Extract the [X, Y] coordinate from the center of the cell holding the provided text.  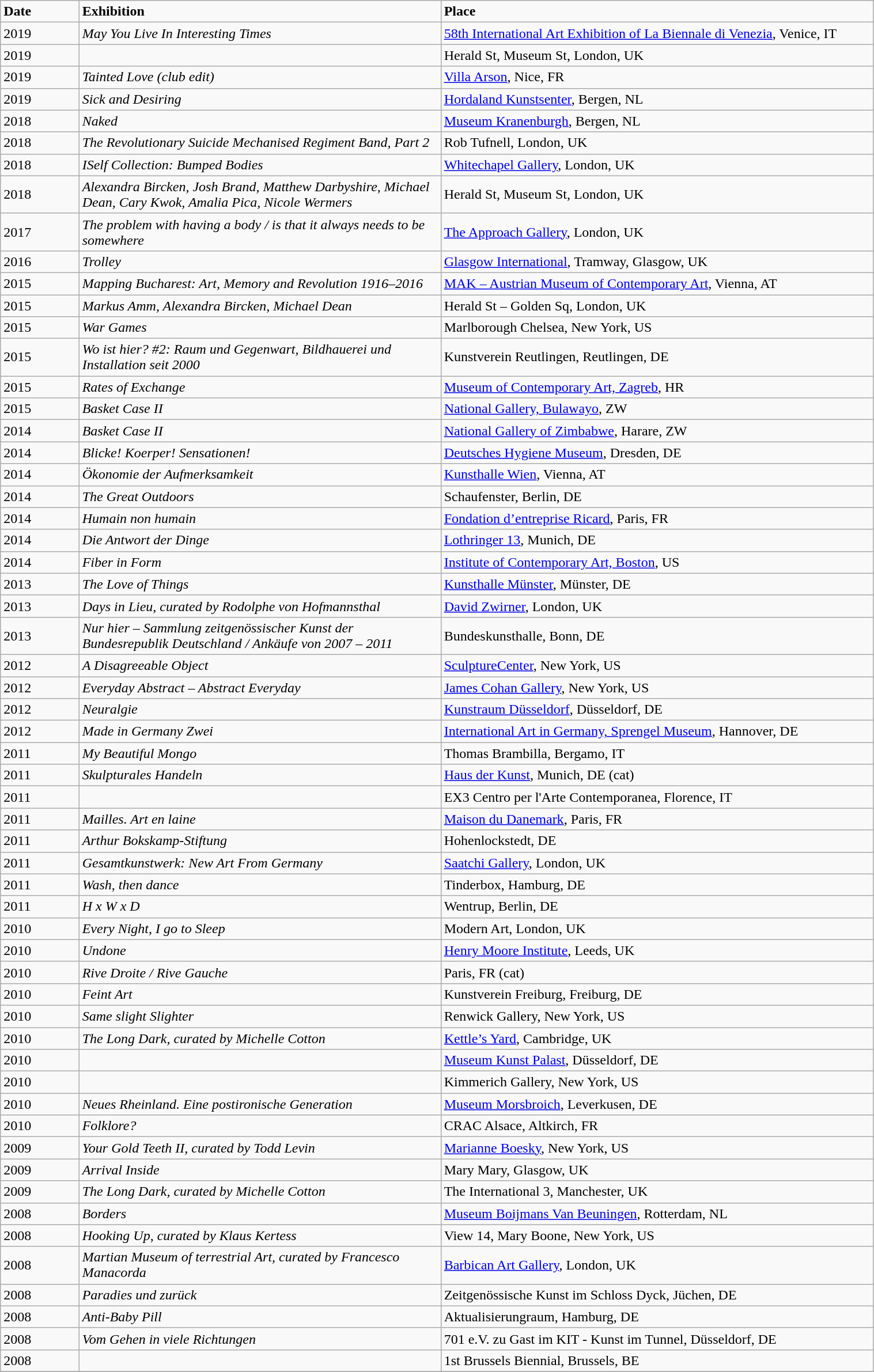
Kimmerich Gallery, New York, US [657, 1082]
Neuralgie [260, 710]
Humain non humain [260, 518]
Mary Mary, Glasgow, UK [657, 1170]
Herald St – Golden Sq, London, UK [657, 306]
Glasgow International, Tramway, Glasgow, UK [657, 261]
Thomas Brambilla, Bergamo, IT [657, 753]
701 e.V. zu Gast im KIT - Kunst im Tunnel, Düsseldorf, DE [657, 1339]
Deutsches Hygiene Museum, Dresden, DE [657, 453]
National Gallery, Bulawayo, ZW [657, 409]
My Beautiful Mongo [260, 753]
Mailles. Art en laine [260, 819]
Whitechapel Gallery, London, UK [657, 165]
Institute of Contemporary Art, Boston, US [657, 562]
Kunstraum Düsseldorf, Düsseldorf, DE [657, 710]
Saatchi Gallery, London, UK [657, 863]
The Love of Things [260, 584]
Arrival Inside [260, 1170]
1st Brussels Biennial, Brussels, BE [657, 1360]
Zeitgenössische Kunst im Schloss Dyck, Jüchen, DE [657, 1295]
Wo ist hier? #2: Raum und Gegenwart, Bildhauerei und Installation seit 2000 [260, 357]
Fiber in Form [260, 562]
International Art in Germany, Sprengel Museum, Hannover, DE [657, 732]
Martian Museum of terrestrial Art, curated by Francesco Manacorda [260, 1265]
Museum of Contemporary Art, Zagreb, HR [657, 387]
The Great Outdoors [260, 497]
Sick and Desiring [260, 99]
Rive Droite / Rive Gauche [260, 972]
Museum Kunst Palast, Düsseldorf, DE [657, 1060]
ISelf Collection: Bumped Bodies [260, 165]
Your Gold Teeth II, curated by Todd Levin [260, 1148]
EX3 Centro per l'Arte Contemporanea, Florence, IT [657, 797]
Bundeskunsthalle, Bonn, DE [657, 636]
Paradies und zurück [260, 1295]
Skulpturales Handeln [260, 775]
SculptureCenter, New York, US [657, 665]
Everyday Abstract – Abstract Everyday [260, 687]
Schaufenster, Berlin, DE [657, 497]
58th International Art Exhibition of La Biennale di Venezia, Venice, IT [657, 33]
Exhibition [260, 12]
Days in Lieu, curated by Rodolphe von Hofmannsthal [260, 606]
The Revolutionary Suicide Mechanised Regiment Band, Part 2 [260, 143]
Feint Art [260, 994]
Kunstverein Reutlingen, Reutlingen, DE [657, 357]
Gesamtkunstwerk: New Art From Germany [260, 863]
Undone [260, 950]
Vom Gehen in viele Richtungen [260, 1339]
Naked [260, 121]
Every Night, I go to Sleep [260, 928]
Museum Boijmans Van Beuningen, Rotterdam, NL [657, 1214]
Rob Tufnell, London, UK [657, 143]
H x W x D [260, 907]
Kunsthalle Münster, Münster, DE [657, 584]
James Cohan Gallery, New York, US [657, 687]
David Zwirner, London, UK [657, 606]
Made in Germany Zwei [260, 732]
Trolley [260, 261]
Marianne Boesky, New York, US [657, 1148]
Neues Rheinland. Eine postironische Generation [260, 1104]
Nur hier – Sammlung zeitgenössischer Kunst der Bundesrepublik Deutschland / Ankäufe von 2007 – 2011 [260, 636]
Anti-Baby Pill [260, 1317]
A Disagreeable Object [260, 665]
Aktualisierungraum, Hamburg, DE [657, 1317]
Museum Morsbroich, Leverkusen, DE [657, 1104]
War Games [260, 328]
Markus Amm, Alexandra Bircken, Michael Dean [260, 306]
Maison du Danemark, Paris, FR [657, 819]
May You Live In Interesting Times [260, 33]
Arthur Bokskamp-Stiftung [260, 841]
Place [657, 12]
2017 [40, 232]
Die Antwort der Dinge [260, 540]
2016 [40, 261]
MAK – Austrian Museum of Contemporary Art, Vienna, AT [657, 283]
View 14, Mary Boone, New York, US [657, 1235]
National Gallery of Zimbabwe, Harare, ZW [657, 431]
Modern Art, London, UK [657, 928]
Same slight Slighter [260, 1016]
Rates of Exchange [260, 387]
Wash, then dance [260, 885]
Marlborough Chelsea, New York, US [657, 328]
The Approach Gallery, London, UK [657, 232]
CRAC Alsace, Altkirch, FR [657, 1126]
Kettle’s Yard, Cambridge, UK [657, 1039]
Tinderbox, Hamburg, DE [657, 885]
Paris, FR (cat) [657, 972]
Kunsthalle Wien, Vienna, AT [657, 475]
Folklore? [260, 1126]
Henry Moore Institute, Leeds, UK [657, 950]
Villa Arson, Nice, FR [657, 77]
Hooking Up, curated by Klaus Kertess [260, 1235]
Kunstverein Freiburg, Freiburg, DE [657, 994]
Borders [260, 1214]
Fondation d’entreprise Ricard, Paris, FR [657, 518]
Lothringer 13, Munich, DE [657, 540]
Haus der Kunst, Munich, DE (cat) [657, 775]
The problem with having a body / is that it always needs to be somewhere [260, 232]
Date [40, 12]
Wentrup, Berlin, DE [657, 907]
Barbican Art Gallery, London, UK [657, 1265]
Blicke! Koerper! Sensationen! [260, 453]
Museum Kranenburgh, Bergen, NL [657, 121]
Hordaland Kunstsenter, Bergen, NL [657, 99]
Renwick Gallery, New York, US [657, 1016]
Mapping Bucharest: Art, Memory and Revolution 1916–2016 [260, 283]
Alexandra Bircken, Josh Brand, Matthew Darbyshire, Michael Dean, Cary Kwok, Amalia Pica, Nicole Wermers [260, 195]
The International 3, Manchester, UK [657, 1192]
Ökonomie der Aufmerksamkeit [260, 475]
Tainted Love (club edit) [260, 77]
Hohenlockstedt, DE [657, 841]
